Determine the (x, y) coordinate at the center of the cell enclosing the given text.  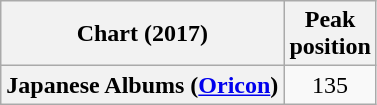
Chart (2017) (142, 34)
135 (330, 85)
Japanese Albums (Oricon) (142, 85)
Peakposition (330, 34)
